Search for the cell housing the specified text and yield its [X, Y] center coordinate. 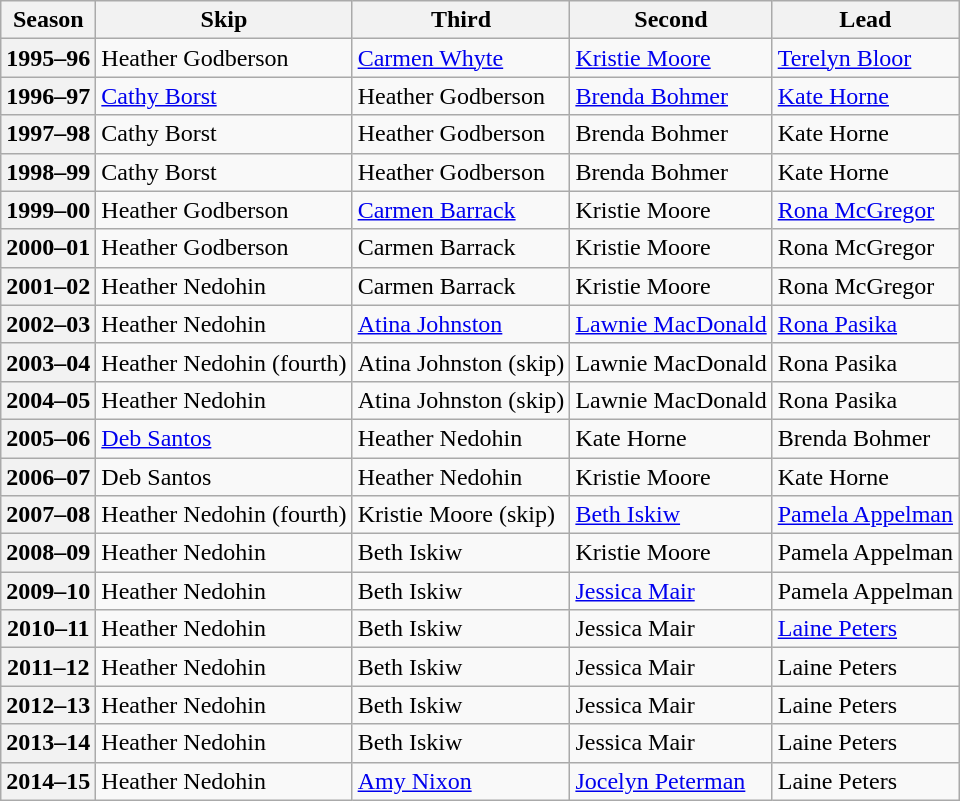
2012–13 [48, 705]
Kristie Moore (skip) [461, 515]
1995–96 [48, 58]
1999–00 [48, 210]
1997–98 [48, 134]
2002–03 [48, 324]
1998–99 [48, 172]
2000–01 [48, 248]
2014–15 [48, 781]
2006–07 [48, 477]
2007–08 [48, 515]
2003–04 [48, 362]
2011–12 [48, 667]
Second [671, 20]
1996–97 [48, 96]
2001–02 [48, 286]
Terelyn Bloor [865, 58]
2008–09 [48, 553]
Atina Johnston [461, 324]
2010–11 [48, 629]
Lead [865, 20]
Jocelyn Peterman [671, 781]
2005–06 [48, 438]
Skip [224, 20]
2013–14 [48, 743]
2004–05 [48, 400]
2009–10 [48, 591]
Amy Nixon [461, 781]
Third [461, 20]
Carmen Whyte [461, 58]
Season [48, 20]
